Extract the [X, Y] coordinate from the center of the cell holding the provided text.  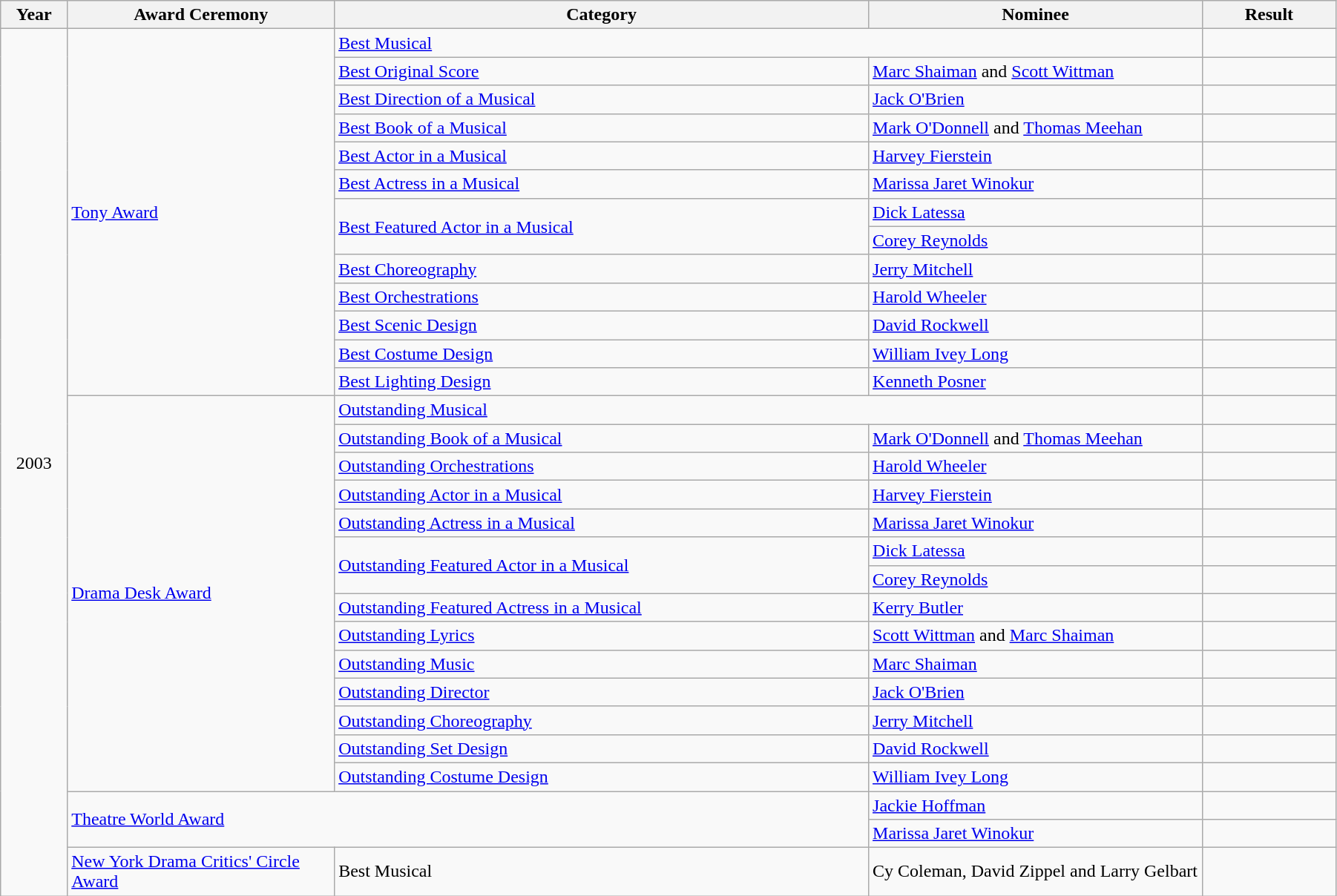
Marc Shaiman and Scott Wittman [1036, 71]
Best Actor in a Musical [602, 156]
Nominee [1036, 15]
Marc Shaiman [1036, 664]
Kerry Butler [1036, 607]
Theatre World Award [468, 819]
Outstanding Actress in a Musical [602, 523]
Best Actress in a Musical [602, 184]
Scott Wittman and Marc Shaiman [1036, 636]
Cy Coleman, David Zippel and Larry Gelbart [1036, 872]
Outstanding Director [602, 692]
Best Direction of a Musical [602, 99]
Best Choreography [602, 269]
Tony Award [201, 212]
Outstanding Set Design [602, 748]
Best Scenic Design [602, 325]
Outstanding Lyrics [602, 636]
Category [602, 15]
New York Drama Critics' Circle Award [201, 872]
Outstanding Featured Actor in a Musical [602, 565]
Best Book of a Musical [602, 128]
Outstanding Costume Design [602, 777]
Best Orchestrations [602, 297]
Outstanding Actor in a Musical [602, 495]
Year [34, 15]
Best Costume Design [602, 354]
Outstanding Musical [769, 410]
Kenneth Posner [1036, 382]
Outstanding Featured Actress in a Musical [602, 607]
Outstanding Choreography [602, 720]
Best Featured Actor in a Musical [602, 226]
Award Ceremony [201, 15]
Drama Desk Award [201, 593]
Jackie Hoffman [1036, 805]
2003 [34, 463]
Outstanding Orchestrations [602, 467]
Result [1269, 15]
Best Lighting Design [602, 382]
Best Original Score [602, 71]
Outstanding Book of a Musical [602, 438]
Outstanding Music [602, 664]
